Scan for the cell matching the given text and deliver its (x, y) coordinate at center. 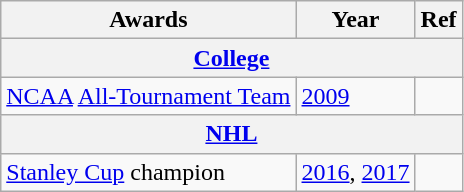
Stanley Cup champion (148, 172)
Ref (438, 20)
Year (356, 20)
College (232, 58)
2009 (356, 96)
NCAA All-Tournament Team (148, 96)
2016, 2017 (356, 172)
NHL (232, 134)
Awards (148, 20)
